Provide the [x, y] coordinate of the cell's center where the given text is located.  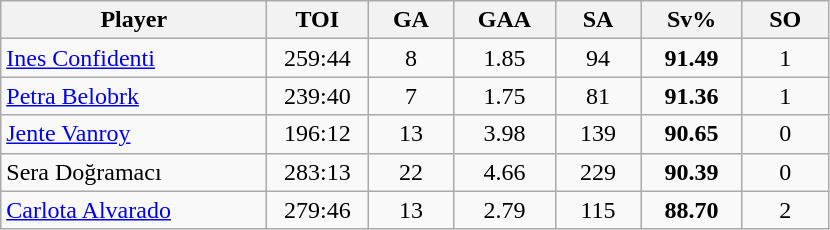
115 [598, 210]
GA [411, 20]
139 [598, 134]
91.36 [692, 96]
90.65 [692, 134]
283:13 [318, 172]
2 [785, 210]
SA [598, 20]
Carlota Alvarado [134, 210]
196:12 [318, 134]
8 [411, 58]
Sera Doğramacı [134, 172]
SO [785, 20]
94 [598, 58]
Sv% [692, 20]
239:40 [318, 96]
22 [411, 172]
229 [598, 172]
7 [411, 96]
90.39 [692, 172]
259:44 [318, 58]
88.70 [692, 210]
3.98 [504, 134]
91.49 [692, 58]
Player [134, 20]
Jente Vanroy [134, 134]
2.79 [504, 210]
279:46 [318, 210]
Ines Confidenti [134, 58]
81 [598, 96]
4.66 [504, 172]
TOI [318, 20]
GAA [504, 20]
1.75 [504, 96]
1.85 [504, 58]
Petra Belobrk [134, 96]
